Pinpoint the cell where the given text exists, returning its (X, Y) midpoint coordinate. 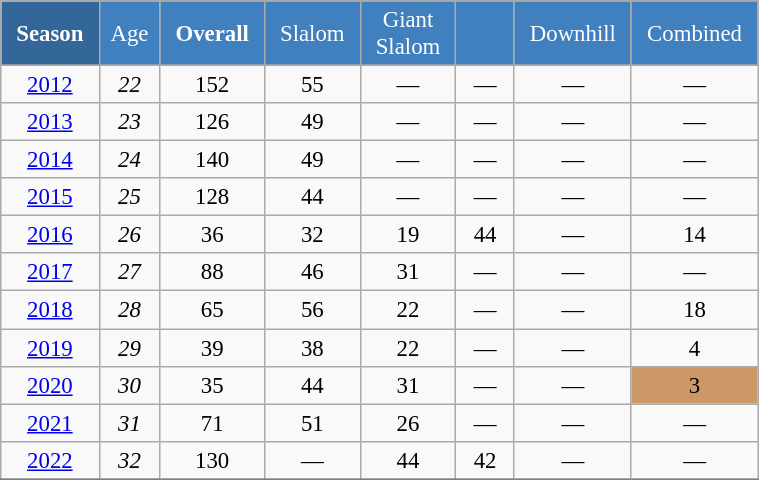
2017 (50, 273)
2018 (50, 310)
128 (212, 197)
23 (130, 122)
2015 (50, 197)
Combined (694, 34)
18 (694, 310)
Age (130, 34)
71 (212, 423)
25 (130, 197)
126 (212, 122)
38 (312, 348)
14 (694, 235)
2022 (50, 460)
Downhill (572, 34)
Season (50, 34)
3 (694, 385)
30 (130, 385)
46 (312, 273)
55 (312, 85)
2019 (50, 348)
24 (130, 160)
GiantSlalom (408, 34)
39 (212, 348)
2014 (50, 160)
2013 (50, 122)
36 (212, 235)
27 (130, 273)
4 (694, 348)
28 (130, 310)
88 (212, 273)
65 (212, 310)
42 (485, 460)
29 (130, 348)
2021 (50, 423)
2020 (50, 385)
Overall (212, 34)
2012 (50, 85)
130 (212, 460)
2016 (50, 235)
Slalom (312, 34)
35 (212, 385)
152 (212, 85)
51 (312, 423)
140 (212, 160)
56 (312, 310)
19 (408, 235)
